Output the [x, y] coordinate of the center of the cell containing the given text.  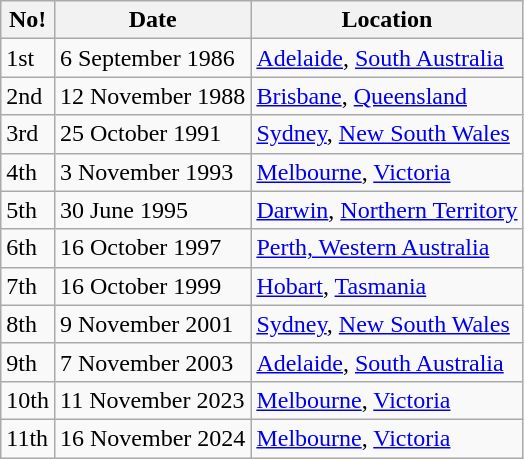
Location [387, 20]
Hobart, Tasmania [387, 286]
25 October 1991 [152, 134]
9 November 2001 [152, 324]
7 November 2003 [152, 362]
2nd [28, 96]
9th [28, 362]
Date [152, 20]
3 November 1993 [152, 172]
6 September 1986 [152, 58]
11 November 2023 [152, 400]
30 June 1995 [152, 210]
5th [28, 210]
16 October 1997 [152, 248]
3rd [28, 134]
10th [28, 400]
12 November 1988 [152, 96]
8th [28, 324]
1st [28, 58]
16 October 1999 [152, 286]
11th [28, 438]
16 November 2024 [152, 438]
Brisbane, Queensland [387, 96]
No! [28, 20]
4th [28, 172]
Darwin, Northern Territory [387, 210]
7th [28, 286]
Perth, Western Australia [387, 248]
6th [28, 248]
